Output the [x, y] coordinate of the center of the cell containing the given text.  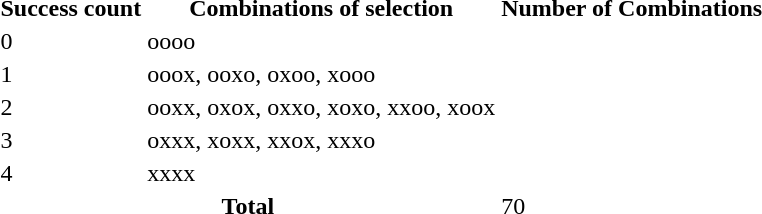
ooox, ooxo, oxoo, xooo [322, 74]
oooo [322, 41]
oxxx, xoxx, xxox, xxxo [322, 140]
ooxx, oxox, oxxo, xoxo, xxoo, xoox [322, 107]
xxxx [322, 173]
